Pinpoint the cell where the given text exists, returning its (X, Y) midpoint coordinate. 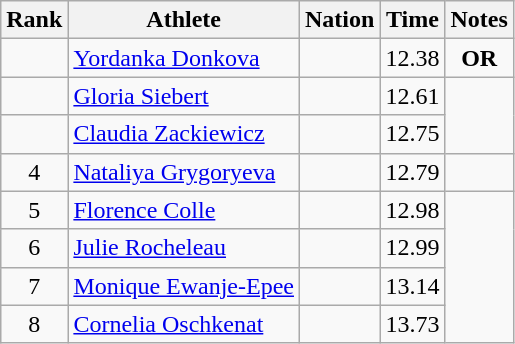
Notes (479, 20)
12.61 (412, 96)
Gloria Siebert (184, 96)
OR (479, 58)
Julie Rocheleau (184, 248)
4 (34, 172)
5 (34, 210)
Yordanka Donkova (184, 58)
Cornelia Oschkenat (184, 324)
8 (34, 324)
Athlete (184, 20)
Nataliya Grygoryeva (184, 172)
7 (34, 286)
Rank (34, 20)
12.99 (412, 248)
13.14 (412, 286)
Claudia Zackiewicz (184, 134)
12.98 (412, 210)
12.38 (412, 58)
6 (34, 248)
Monique Ewanje-Epee (184, 286)
Nation (340, 20)
Florence Colle (184, 210)
12.75 (412, 134)
12.79 (412, 172)
Time (412, 20)
13.73 (412, 324)
